Detect which cell encompasses the target text, then output its [x, y] center coordinate. 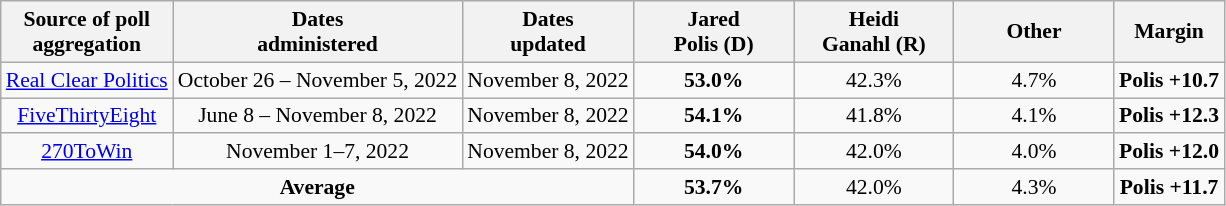
4.0% [1034, 152]
HeidiGanahl (R) [874, 32]
41.8% [874, 116]
53.7% [714, 187]
4.7% [1034, 80]
November 1–7, 2022 [318, 152]
Polis +11.7 [1169, 187]
53.0% [714, 80]
Datesadministered [318, 32]
270ToWin [87, 152]
October 26 – November 5, 2022 [318, 80]
Average [318, 187]
Real Clear Politics [87, 80]
Polis +12.3 [1169, 116]
Margin [1169, 32]
54.1% [714, 116]
Polis +12.0 [1169, 152]
4.1% [1034, 116]
JaredPolis (D) [714, 32]
June 8 – November 8, 2022 [318, 116]
Polis +10.7 [1169, 80]
4.3% [1034, 187]
42.3% [874, 80]
Source of pollaggregation [87, 32]
Datesupdated [548, 32]
FiveThirtyEight [87, 116]
54.0% [714, 152]
Other [1034, 32]
